For the text-containing cell, return its midpoint in [X, Y] coordinate format. 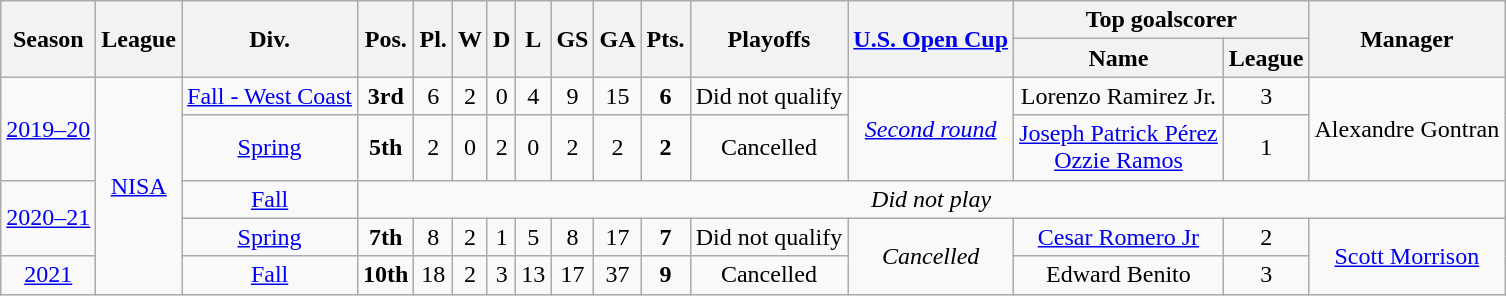
W [470, 39]
GS [572, 39]
Did not play [932, 199]
Joseph Patrick Pérez Ozzie Ramos [1119, 148]
Season [48, 39]
5th [386, 148]
GA [618, 39]
15 [618, 96]
Cesar Romero Jr [1119, 237]
37 [618, 275]
Second round [931, 128]
U.S. Open Cup [931, 39]
Pos. [386, 39]
NISA [139, 186]
Manager [1407, 39]
2020–21 [48, 218]
Pts. [666, 39]
2019–20 [48, 128]
18 [433, 275]
Div. [270, 39]
4 [534, 96]
Fall - West Coast [270, 96]
10th [386, 275]
13 [534, 275]
L [534, 39]
Lorenzo Ramirez Jr. [1119, 96]
D [501, 39]
3rd [386, 96]
Top goalscorer [1162, 20]
5 [534, 237]
Name [1119, 58]
2021 [48, 275]
7th [386, 237]
Edward Benito [1119, 275]
Pl. [433, 39]
Playoffs [769, 39]
Scott Morrison [1407, 256]
7 [666, 237]
Alexandre Gontran [1407, 128]
